Pinpoint the cell where the given text exists, returning its (x, y) midpoint coordinate. 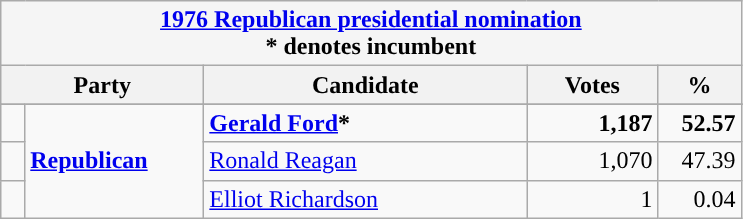
Candidate (366, 85)
52.57 (700, 123)
Ronald Reagan (366, 161)
1,187 (592, 123)
Votes (592, 85)
47.39 (700, 161)
1 (592, 199)
Elliot Richardson (366, 199)
% (700, 85)
Republican (114, 161)
1976 Republican presidential nomination* denotes incumbent (371, 34)
Party (102, 85)
0.04 (700, 199)
1,070 (592, 161)
Gerald Ford* (366, 123)
